Pinpoint the cell where the given text exists, returning its [x, y] midpoint coordinate. 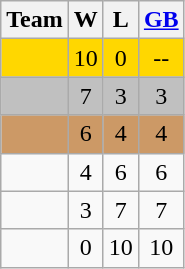
GB [161, 20]
-- [161, 58]
L [120, 20]
W [86, 20]
Team [35, 20]
